Locate the cell with the specified text and output its [x, y] center coordinate. 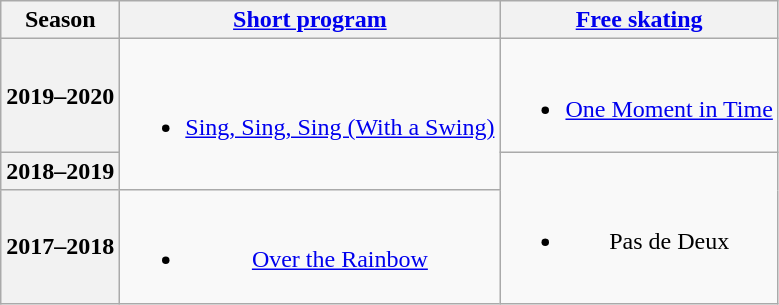
Sing, Sing, Sing (With a Swing) [310, 114]
One Moment in Time [639, 96]
Short program [310, 20]
Pas de Deux [639, 228]
2019–2020 [60, 96]
Over the Rainbow [310, 246]
2017–2018 [60, 246]
Season [60, 20]
Free skating [639, 20]
2018–2019 [60, 171]
